Pinpoint the cell where the given text exists, returning its [x, y] midpoint coordinate. 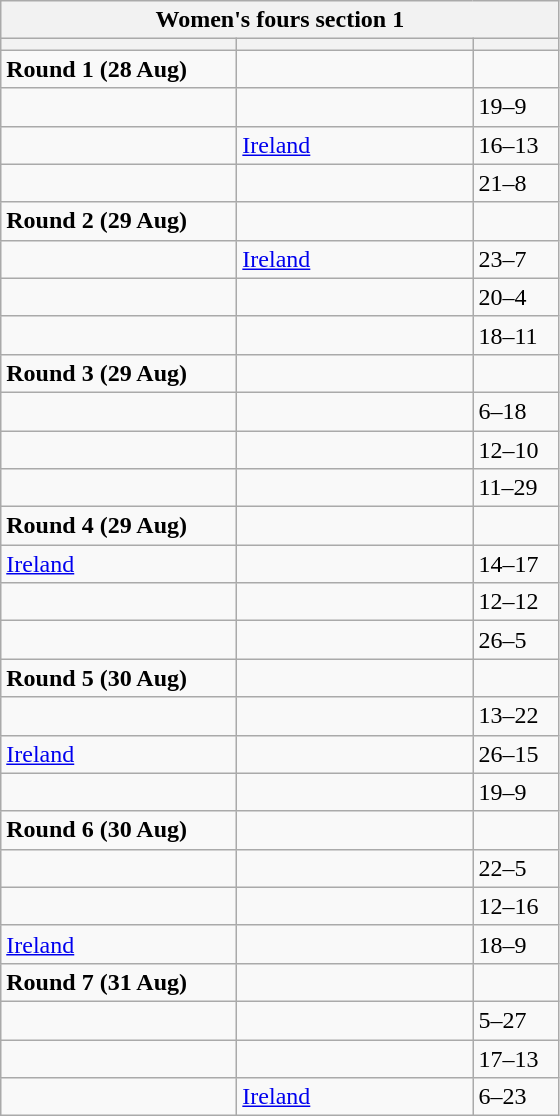
11–29 [516, 488]
Round 6 (30 Aug) [119, 830]
Round 7 (31 Aug) [119, 982]
20–4 [516, 297]
5–27 [516, 1020]
6–18 [516, 411]
22–5 [516, 868]
21–8 [516, 183]
16–13 [516, 145]
18–11 [516, 335]
26–5 [516, 640]
12–16 [516, 906]
18–9 [516, 944]
Women's fours section 1 [280, 20]
26–15 [516, 754]
Round 2 (29 Aug) [119, 221]
17–13 [516, 1059]
14–17 [516, 564]
12–12 [516, 602]
23–7 [516, 259]
Round 5 (30 Aug) [119, 678]
Round 1 (28 Aug) [119, 69]
13–22 [516, 716]
Round 4 (29 Aug) [119, 526]
6–23 [516, 1097]
Round 3 (29 Aug) [119, 373]
12–10 [516, 449]
